Provide the (x, y) coordinate of the cell's center where the given text is located.  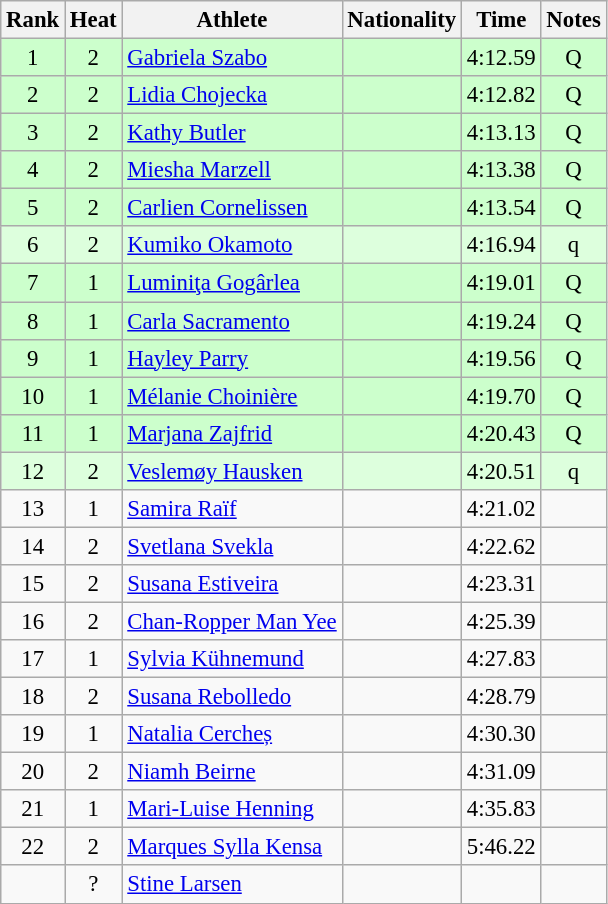
Notes (574, 20)
? (94, 885)
Luminiţa Gogârlea (232, 283)
4:13.38 (501, 170)
Nationality (402, 20)
Rank (33, 20)
21 (33, 809)
15 (33, 584)
4:22.62 (501, 546)
4:16.94 (501, 245)
Carla Sacramento (232, 321)
Mari-Luise Henning (232, 809)
8 (33, 321)
4:19.56 (501, 358)
4:12.59 (501, 58)
Svetlana Svekla (232, 546)
Kathy Butler (232, 133)
Sylvia Kühnemund (232, 659)
Marques Sylla Kensa (232, 847)
4:27.83 (501, 659)
10 (33, 396)
Mélanie Choinière (232, 396)
Susana Rebolledo (232, 697)
7 (33, 283)
9 (33, 358)
Marjana Zajfrid (232, 433)
4:28.79 (501, 697)
17 (33, 659)
4:19.24 (501, 321)
4:12.82 (501, 95)
Stine Larsen (232, 885)
13 (33, 509)
4:13.13 (501, 133)
14 (33, 546)
5:46.22 (501, 847)
Athlete (232, 20)
6 (33, 245)
4:19.70 (501, 396)
4:25.39 (501, 621)
3 (33, 133)
Kumiko Okamoto (232, 245)
19 (33, 734)
Carlien Cornelissen (232, 208)
Miesha Marzell (232, 170)
Heat (94, 20)
4:13.54 (501, 208)
Gabriela Szabo (232, 58)
Chan-Ropper Man Yee (232, 621)
4:35.83 (501, 809)
20 (33, 772)
22 (33, 847)
Time (501, 20)
Veslemøy Hausken (232, 471)
Samira Raïf (232, 509)
11 (33, 433)
12 (33, 471)
4:31.09 (501, 772)
4:20.43 (501, 433)
4:21.02 (501, 509)
Natalia Cercheș (232, 734)
Niamh Beirne (232, 772)
4:19.01 (501, 283)
16 (33, 621)
4:20.51 (501, 471)
5 (33, 208)
4:30.30 (501, 734)
4 (33, 170)
18 (33, 697)
4:23.31 (501, 584)
Hayley Parry (232, 358)
Lidia Chojecka (232, 95)
Susana Estiveira (232, 584)
